Locate the cell with the specified text and output its [x, y] center coordinate. 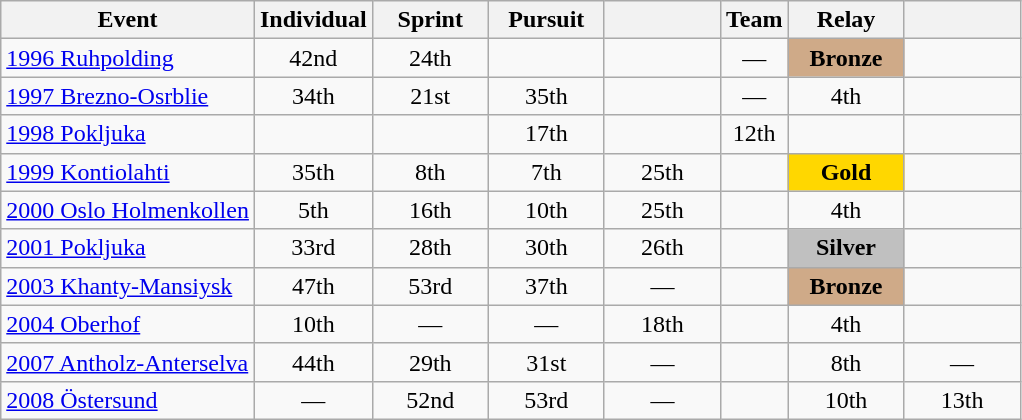
Gold [846, 172]
37th [546, 286]
2008 Östersund [128, 400]
1996 Ruhpolding [128, 58]
Event [128, 20]
34th [313, 96]
29th [430, 362]
2004 Oberhof [128, 324]
2000 Oslo Holmenkollen [128, 210]
28th [430, 248]
17th [546, 134]
44th [313, 362]
33rd [313, 248]
18th [662, 324]
7th [546, 172]
24th [430, 58]
2001 Pokljuka [128, 248]
16th [430, 210]
42nd [313, 58]
1997 Brezno-Osrblie [128, 96]
5th [313, 210]
12th [754, 134]
Pursuit [546, 20]
2003 Khanty-Mansiysk [128, 286]
Team [754, 20]
Silver [846, 248]
2007 Antholz-Anterselva [128, 362]
30th [546, 248]
21st [430, 96]
Individual [313, 20]
1998 Pokljuka [128, 134]
52nd [430, 400]
31st [546, 362]
13th [962, 400]
26th [662, 248]
47th [313, 286]
1999 Kontiolahti [128, 172]
Sprint [430, 20]
Relay [846, 20]
